Locate the cell with the specified text and output its (X, Y) center coordinate. 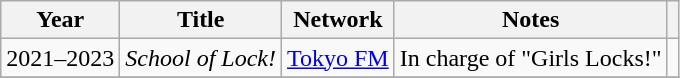
2021–2023 (60, 58)
Network (338, 20)
School of Lock! (201, 58)
Title (201, 20)
Notes (530, 20)
Tokyo FM (338, 58)
In charge of "Girls Locks!" (530, 58)
Year (60, 20)
